Pinpoint the cell where the given text exists, returning its (x, y) midpoint coordinate. 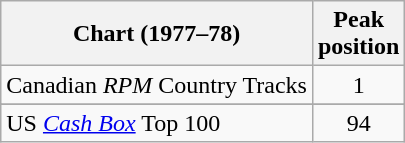
Canadian RPM Country Tracks (157, 85)
US Cash Box Top 100 (157, 123)
Chart (1977–78) (157, 34)
1 (358, 85)
94 (358, 123)
Peakposition (358, 34)
